Extract the [X, Y] coordinate from the center of the cell holding the provided text.  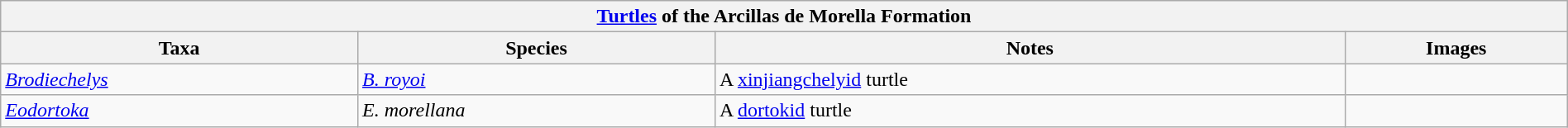
Images [1456, 48]
Taxa [179, 48]
Notes [1030, 48]
Brodiechelys [179, 79]
Species [537, 48]
B. royoi [537, 79]
Turtles of the Arcillas de Morella Formation [784, 17]
Eodortoka [179, 111]
A dortokid turtle [1030, 111]
A xinjiangchelyid turtle [1030, 79]
E. morellana [537, 111]
